Search for the cell housing the specified text and yield its [x, y] center coordinate. 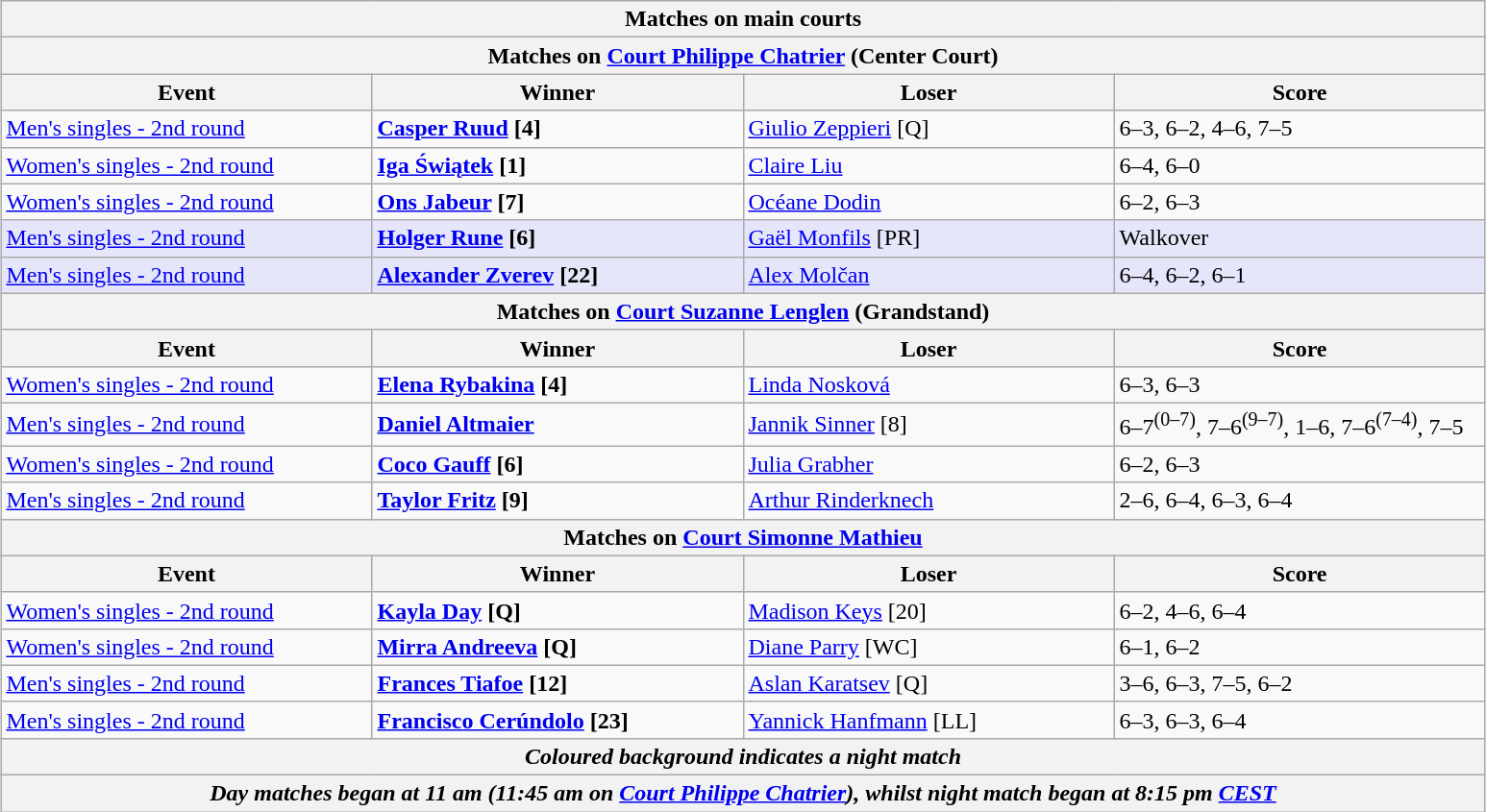
Gaël Monfils [PR] [929, 238]
Linda Nosková [929, 384]
Day matches began at 11 am (11:45 am on Court Philippe Chatrier), whilst night match began at 8:15 pm CEST [743, 794]
Claire Liu [929, 165]
Casper Ruud [4] [557, 129]
2–6, 6–4, 6–3, 6–4 [1300, 501]
6–4, 6–0 [1300, 165]
Walkover [1300, 238]
6–3, 6–3 [1300, 384]
Holger Rune [6] [557, 238]
Coloured background indicates a night match [743, 756]
Madison Keys [20] [929, 610]
Giulio Zeppieri [Q] [929, 129]
Ons Jabeur [7] [557, 202]
6–3, 6–2, 4–6, 7–5 [1300, 129]
Francisco Cerúndolo [23] [557, 720]
Coco Gauff [6] [557, 464]
6–7(0–7), 7–6(9–7), 1–6, 7–6(7–4), 7–5 [1300, 425]
Elena Rybakina [4] [557, 384]
6–1, 6–2 [1300, 647]
Taylor Fritz [9] [557, 501]
Frances Tiafoe [12] [557, 683]
6–2, 4–6, 6–4 [1300, 610]
Matches on Court Suzanne Lenglen (Grandstand) [743, 311]
Matches on Court Philippe Chatrier (Center Court) [743, 56]
Arthur Rinderknech [929, 501]
Alex Molčan [929, 275]
3–6, 6–3, 7–5, 6–2 [1300, 683]
Iga Świątek [1] [557, 165]
Océane Dodin [929, 202]
Yannick Hanfmann [LL] [929, 720]
Julia Grabher [929, 464]
Matches on main courts [743, 19]
Kayla Day [Q] [557, 610]
Alexander Zverev [22] [557, 275]
Daniel Altmaier [557, 425]
Jannik Sinner [8] [929, 425]
6–4, 6–2, 6–1 [1300, 275]
Mirra Andreeva [Q] [557, 647]
Aslan Karatsev [Q] [929, 683]
6–3, 6–3, 6–4 [1300, 720]
Matches on Court Simonne Mathieu [743, 537]
Diane Parry [WC] [929, 647]
